Pinpoint the cell where the given text exists, returning its (x, y) midpoint coordinate. 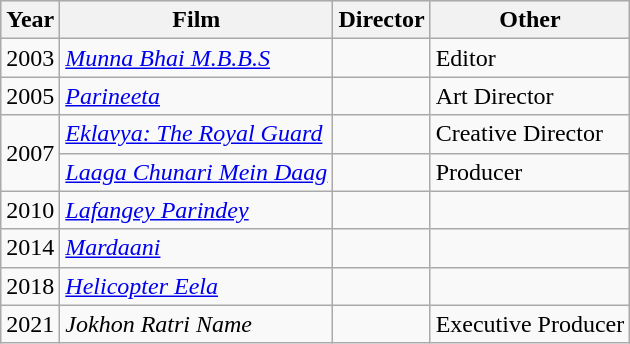
Art Director (530, 96)
Laaga Chunari Mein Daag (196, 172)
2021 (30, 324)
Mardaani (196, 248)
Eklavya: The Royal Guard (196, 134)
Film (196, 20)
Parineeta (196, 96)
Jokhon Ratri Name (196, 324)
2005 (30, 96)
2010 (30, 210)
2018 (30, 286)
Director (382, 20)
Creative Director (530, 134)
Year (30, 20)
Munna Bhai M.B.B.S (196, 58)
Producer (530, 172)
2007 (30, 153)
Other (530, 20)
Editor (530, 58)
2003 (30, 58)
Executive Producer (530, 324)
Helicopter Eela (196, 286)
Lafangey Parindey (196, 210)
2014 (30, 248)
